Capture the cell that displays the provided text and extract its (X, Y) central coordinate. 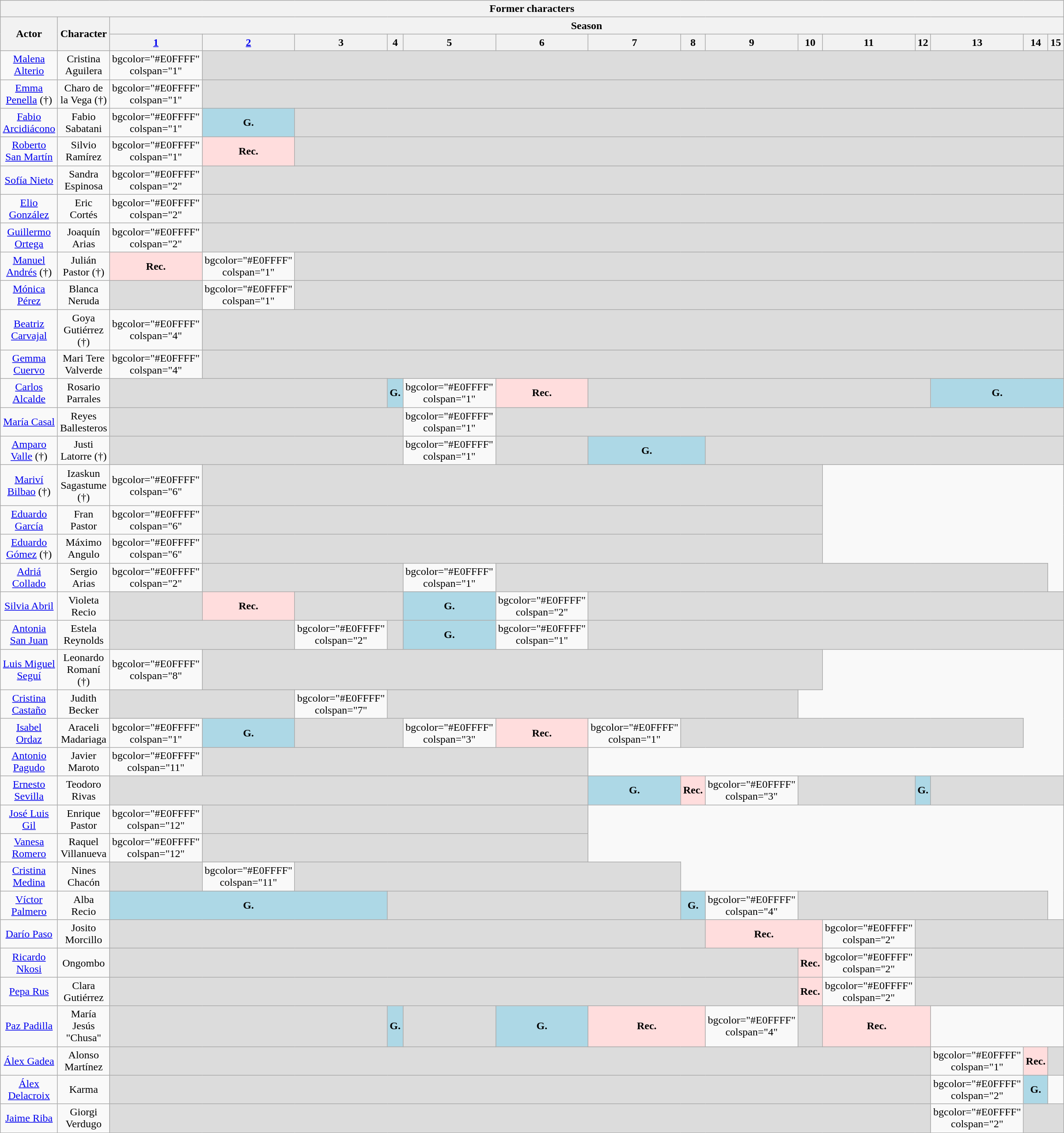
Alonso Martínez (83, 1061)
Paz Padilla (29, 1026)
Gemma Cuervo (29, 365)
Ricardo Nkosi (29, 963)
Justi Latorre (†) (83, 450)
Silvio Ramírez (83, 151)
2 (249, 42)
Isabel Ordaz (29, 733)
Josito Morcillo (83, 934)
Ernesto Sevilla (29, 790)
Javier Maroto (83, 761)
Luis Miguel Seguí (29, 669)
Julián Pastor (†) (83, 266)
Antonia San Juan (29, 635)
Álex Delacroix (29, 1090)
Emma Penella (†) (29, 94)
Sergio Arias (83, 578)
12 (923, 42)
Clara Gutiérrez (83, 992)
Malena Alterio (29, 65)
Adriá Collado (29, 578)
Leonardo Romaní (†) (83, 669)
Fabio Arcidiácono (29, 123)
Roberto San Martín (29, 151)
Manuel Andrés (†) (29, 266)
Eric Cortés (83, 208)
13 (977, 42)
Sofía Nieto (29, 180)
Cristina Castaño (29, 704)
Season (587, 26)
Darío Paso (29, 934)
Estela Reynolds (83, 635)
Beatriz Carvajal (29, 329)
Violeta Recio (83, 606)
6 (542, 42)
11 (869, 42)
9 (752, 42)
Reyes Ballesteros (83, 422)
Rosario Parrales (83, 393)
Eduardo García (29, 520)
María Jesús "Chusa" (83, 1026)
Pepa Rus (29, 992)
Ongombo (83, 963)
Goya Gutiérrez (†) (83, 329)
Araceli Madariaga (83, 733)
Izaskun Sagastume (†) (83, 485)
7 (635, 42)
5 (450, 42)
3 (341, 42)
Blanca Neruda (83, 295)
15 (1056, 42)
Mónica Pérez (29, 295)
Guillermo Ortega (29, 238)
4 (395, 42)
José Luis Gil (29, 819)
Máximo Angulo (83, 548)
Víctor Palmero (29, 905)
Elio González (29, 208)
Silvia Abril (29, 606)
Fabio Sabatani (83, 123)
Mariví Bilbao (†) (29, 485)
10 (810, 42)
Teodoro Rivas (83, 790)
Charo de la Vega (†) (83, 94)
Raquel Villanueva (83, 848)
Judith Becker (83, 704)
Jaime Riba (29, 1118)
Joaquín Arias (83, 238)
8 (693, 42)
Alba Recio (83, 905)
María Casal (29, 422)
bgcolor="#E0FFFF" colspan="7" (341, 704)
bgcolor="#E0FFFF" colspan="8" (156, 669)
Nines Chacón (83, 877)
Cristina Aguilera (83, 65)
Former characters (532, 9)
Character (83, 34)
Mari Tere Valverde (83, 365)
1 (156, 42)
Fran Pastor (83, 520)
Giorgi Verdugo (83, 1118)
Sandra Espinosa (83, 180)
Amparo Valle (†) (29, 450)
Antonio Pagudo (29, 761)
Enrique Pastor (83, 819)
14 (1036, 42)
Karma (83, 1090)
Cristina Medina (29, 877)
Eduardo Gómez (†) (29, 548)
Actor (29, 34)
Vanesa Romero (29, 848)
Carlos Alcalde (29, 393)
Álex Gadea (29, 1061)
